Extract the (X, Y) coordinate from the center of the cell holding the provided text.  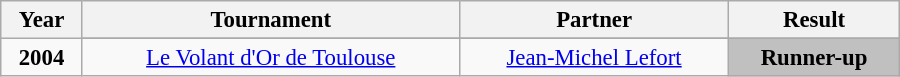
Le Volant d'Or de Toulouse (270, 58)
Result (814, 20)
Year (42, 20)
Partner (594, 20)
Jean-Michel Lefort (594, 58)
Runner-up (814, 58)
2004 (42, 58)
Tournament (270, 20)
